Pinpoint the cell where the given text exists, returning its (x, y) midpoint coordinate. 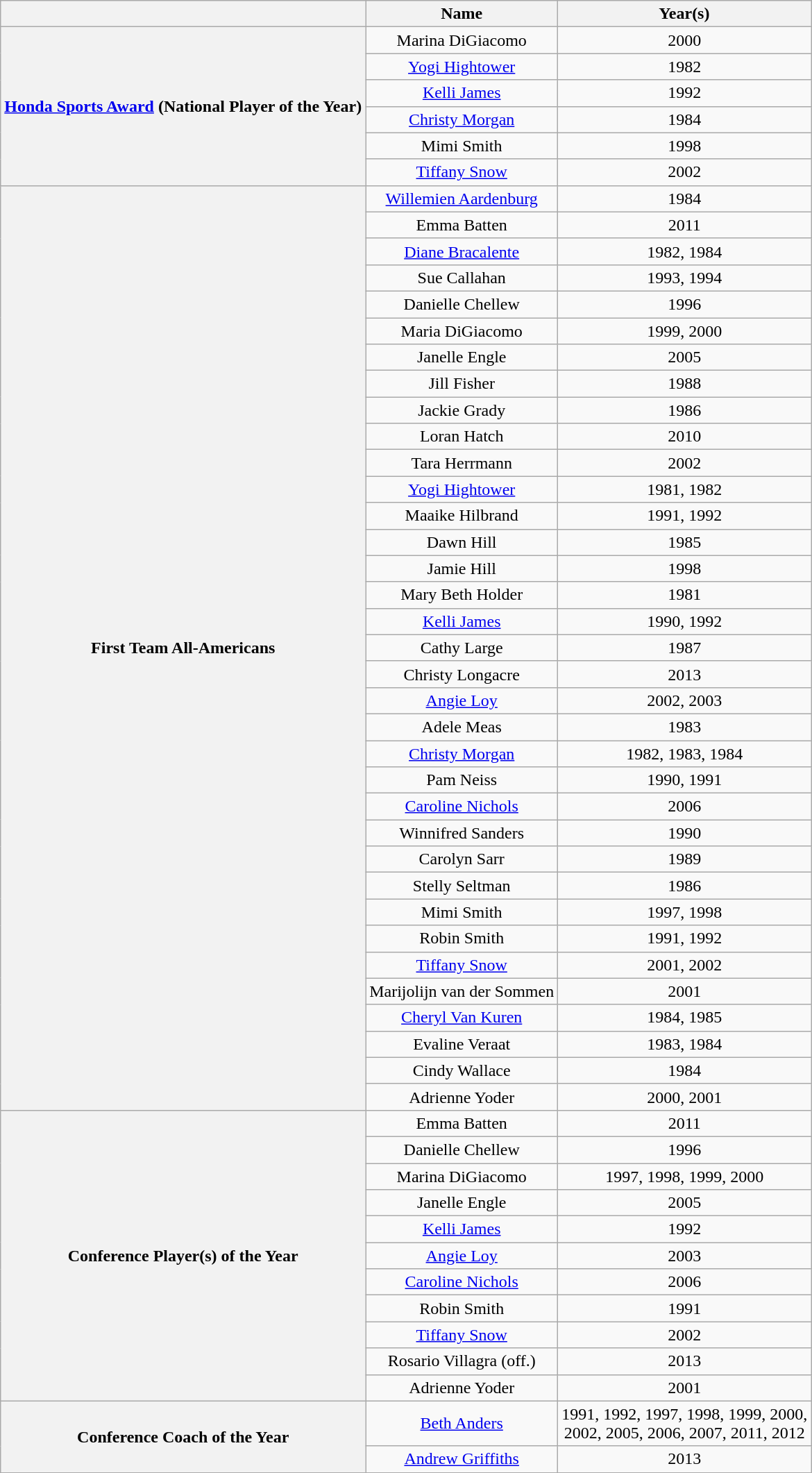
1997, 1998 (684, 912)
Jackie Grady (462, 410)
Tara Herrmann (462, 463)
2010 (684, 437)
Willemien Aardenburg (462, 199)
1981 (684, 595)
1997, 1998, 1999, 2000 (684, 1177)
1991, 1992, 1997, 1998, 1999, 2000,2002, 2005, 2006, 2007, 2011, 2012 (684, 1423)
2000, 2001 (684, 1097)
Conference Coach of the Year (183, 1437)
Cheryl Van Kuren (462, 1018)
Stelly Seltman (462, 886)
1993, 1994 (684, 278)
1984, 1985 (684, 1018)
Christy Longacre (462, 674)
Evaline Veraat (462, 1044)
Loran Hatch (462, 437)
Maria DiGiacomo (462, 331)
1988 (684, 384)
Cindy Wallace (462, 1070)
Name (462, 14)
Jamie Hill (462, 569)
2000 (684, 40)
1990 (684, 833)
2002, 2003 (684, 700)
First Team All-Americans (183, 648)
1999, 2000 (684, 331)
1982, 1983, 1984 (684, 753)
Dawn Hill (462, 542)
1990, 1991 (684, 780)
Carolyn Sarr (462, 859)
Andrew Griffiths (462, 1459)
Year(s) (684, 14)
Conference Player(s) of the Year (183, 1255)
2001, 2002 (684, 965)
Mary Beth Holder (462, 595)
1987 (684, 648)
Cathy Large (462, 648)
1982, 1984 (684, 251)
1981, 1982 (684, 489)
Honda Sports Award (National Player of the Year) (183, 106)
Beth Anders (462, 1423)
1983 (684, 727)
1983, 1984 (684, 1044)
Maaike Hilbrand (462, 516)
Rosario Villagra (off.) (462, 1361)
2003 (684, 1256)
Jill Fisher (462, 384)
Sue Callahan (462, 278)
1985 (684, 542)
Diane Bracalente (462, 251)
Pam Neiss (462, 780)
1990, 1992 (684, 621)
1982 (684, 67)
Winnifred Sanders (462, 833)
Adele Meas (462, 727)
1989 (684, 859)
1991 (684, 1308)
Marijolijn van der Sommen (462, 991)
